Detect which cell encompasses the target text, then output its [x, y] center coordinate. 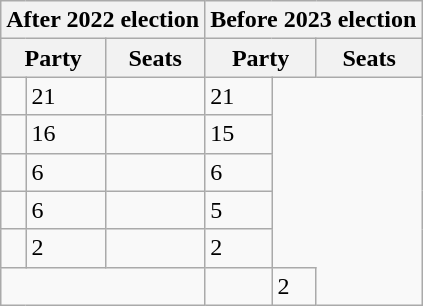
Before 2023 election [314, 20]
After 2022 election [103, 20]
5 [238, 210]
16 [66, 134]
15 [238, 134]
